Pinpoint the cell where the given text exists, returning its (X, Y) midpoint coordinate. 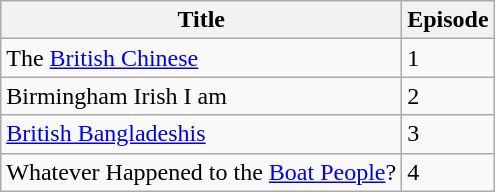
2 (448, 96)
Title (202, 20)
Birmingham Irish I am (202, 96)
Whatever Happened to the Boat People? (202, 172)
The British Chinese (202, 58)
3 (448, 134)
British Bangladeshis (202, 134)
Episode (448, 20)
4 (448, 172)
1 (448, 58)
